Output the [X, Y] coordinate of the center of the cell containing the given text.  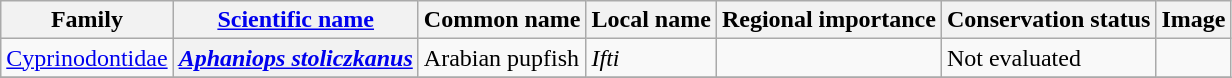
Conservation status [1048, 20]
Ifti [651, 58]
Image [1194, 20]
Arabian pupfish [502, 58]
Regional importance [828, 20]
Cyprinodontidae [87, 58]
Not evaluated [1048, 58]
Family [87, 20]
Common name [502, 20]
Scientific name [296, 20]
Local name [651, 20]
Aphaniops stoliczkanus [296, 58]
